Return the (x, y) coordinate for the center point of the cell that contains the specified text.  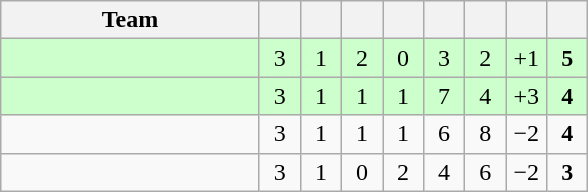
Team (130, 20)
+1 (526, 58)
5 (568, 58)
8 (486, 134)
7 (444, 96)
+3 (526, 96)
